Find where the given text appears and provide that cell's center as [x, y] coordinate. 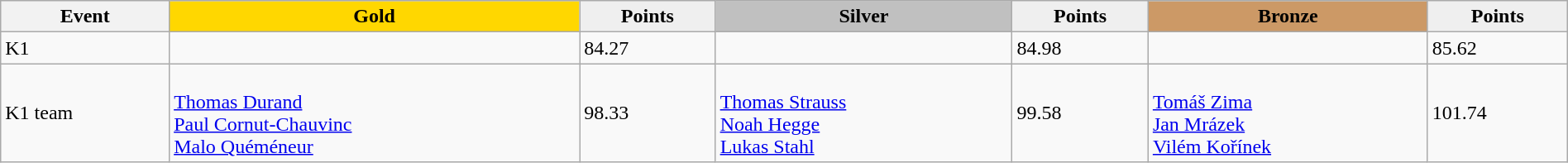
99.58 [1080, 113]
Event [85, 17]
Silver [863, 17]
98.33 [648, 113]
101.74 [1497, 113]
Gold [375, 17]
84.98 [1080, 48]
K1 team [85, 113]
85.62 [1497, 48]
Thomas StraussNoah HeggeLukas Stahl [863, 113]
84.27 [648, 48]
Tomáš ZimaJan MrázekVilém Kořínek [1288, 113]
Bronze [1288, 17]
Thomas DurandPaul Cornut-ChauvincMalo Quéméneur [375, 113]
K1 [85, 48]
